Provide the (X, Y) coordinate of the cell's center where the given text is located.  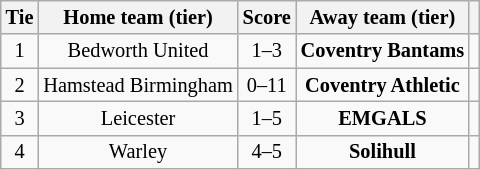
1 (20, 51)
Away team (tier) (382, 17)
4 (20, 152)
2 (20, 85)
Coventry Bantams (382, 51)
Bedworth United (138, 51)
Leicester (138, 118)
3 (20, 118)
Solihull (382, 152)
4–5 (267, 152)
Coventry Athletic (382, 85)
1–3 (267, 51)
EMGALS (382, 118)
Tie (20, 17)
0–11 (267, 85)
Home team (tier) (138, 17)
Hamstead Birmingham (138, 85)
Score (267, 17)
Warley (138, 152)
1–5 (267, 118)
